Pinpoint the cell where the given text exists, returning its [x, y] midpoint coordinate. 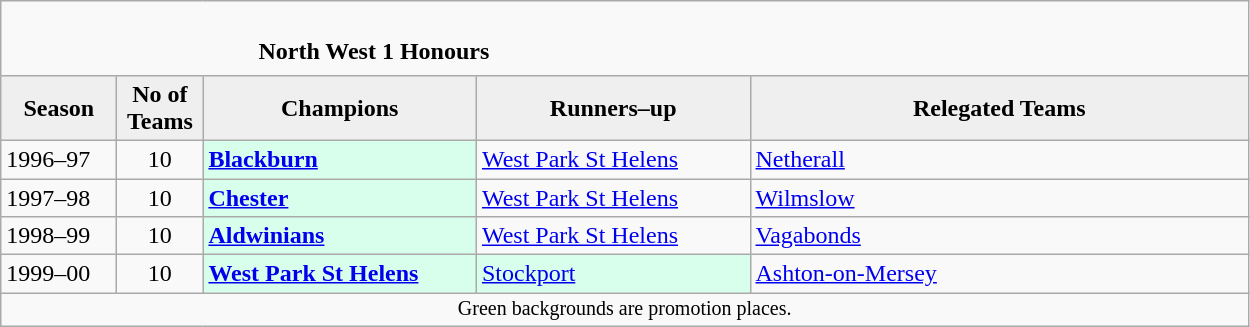
1996–97 [59, 159]
Runners–up [613, 108]
Green backgrounds are promotion places. [625, 310]
Aldwinians [340, 236]
Champions [340, 108]
Relegated Teams [1000, 108]
Netherall [1000, 159]
Ashton-on-Mersey [1000, 274]
Stockport [613, 274]
Blackburn [340, 159]
Chester [340, 197]
1998–99 [59, 236]
1997–98 [59, 197]
No of Teams [160, 108]
Wilmslow [1000, 197]
Season [59, 108]
Vagabonds [1000, 236]
1999–00 [59, 274]
